Provide the (X, Y) coordinate of the cell's center where the given text is located.  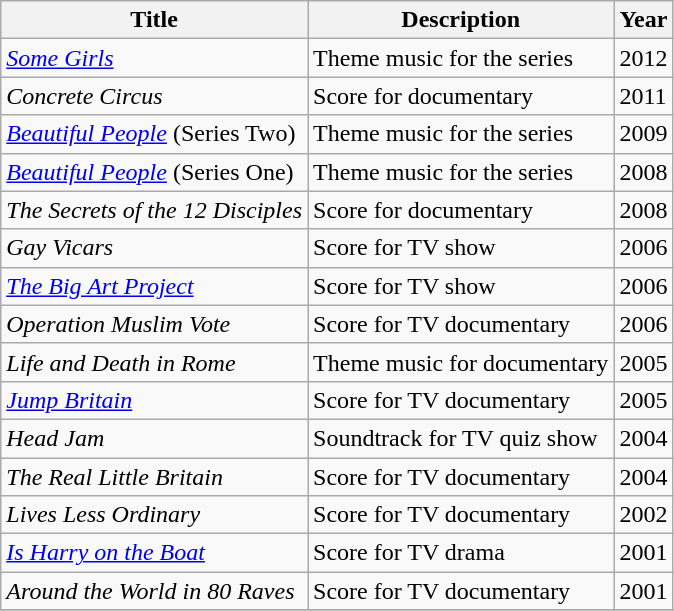
2009 (644, 134)
Some Girls (154, 58)
Description (461, 20)
The Secrets of the 12 Disciples (154, 210)
Soundtrack for TV quiz show (461, 438)
Beautiful People (Series One) (154, 172)
Concrete Circus (154, 96)
Gay Vicars (154, 248)
Year (644, 20)
Operation Muslim Vote (154, 324)
Head Jam (154, 438)
Score for TV drama (461, 553)
Around the World in 80 Raves (154, 591)
2011 (644, 96)
Title (154, 20)
Theme music for documentary (461, 362)
Life and Death in Rome (154, 362)
Is Harry on the Boat (154, 553)
2012 (644, 58)
Lives Less Ordinary (154, 515)
The Real Little Britain (154, 477)
Beautiful People (Series Two) (154, 134)
2002 (644, 515)
The Big Art Project (154, 286)
Jump Britain (154, 400)
